Output the [x, y] coordinate of the center of the cell containing the given text.  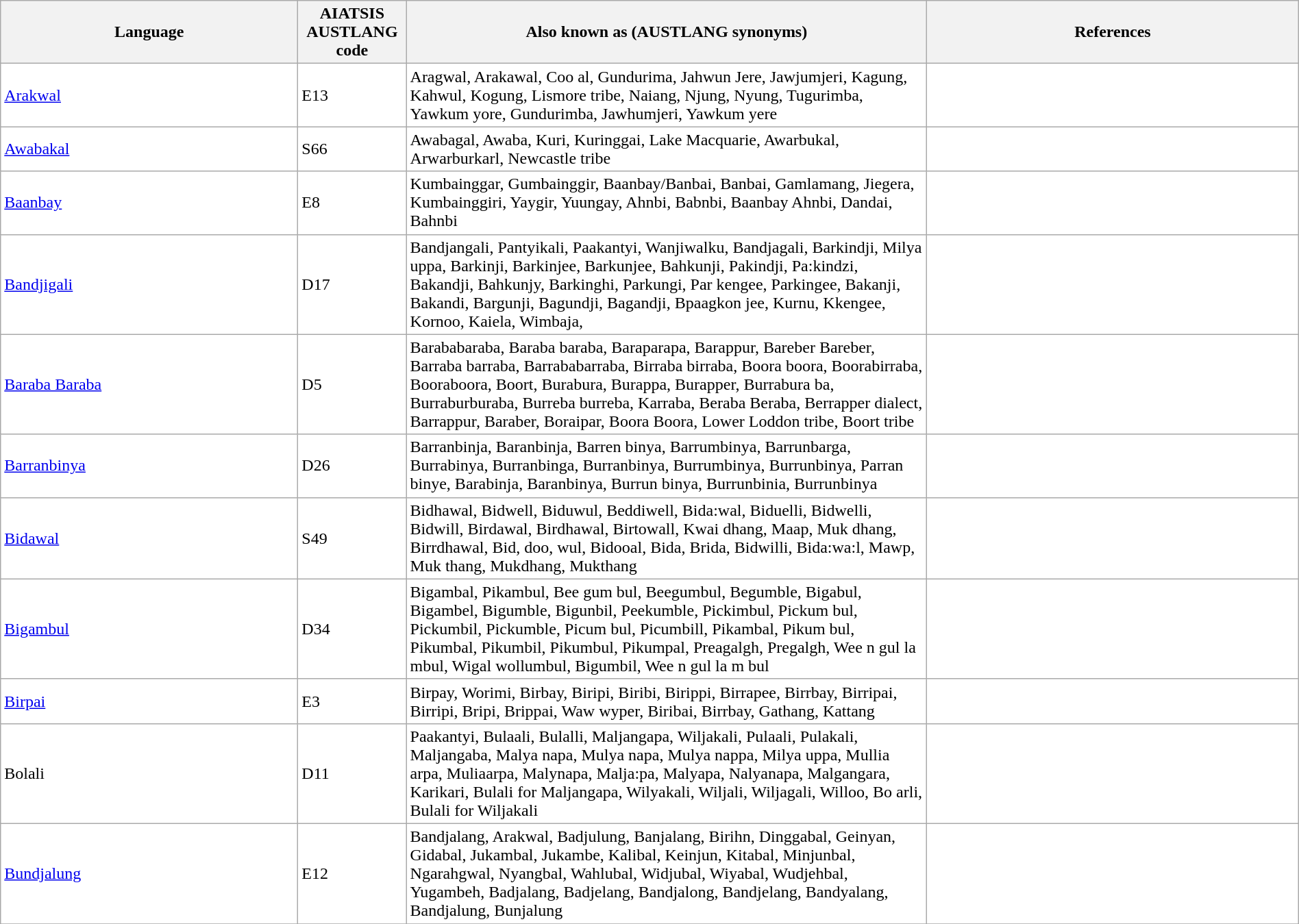
E13 [352, 95]
Bundjalung [149, 873]
Kumbainggar, Gumbainggir, Baanbay/Banbai, Banbai, Gamlamang, Jiegera, Kumbainggiri, Yaygir, Yuungay, Ahnbi, Babnbi, Baanbay Ahnbi, Dandai, Bahnbi [667, 203]
E8 [352, 203]
S66 [352, 149]
E3 [352, 701]
D26 [352, 466]
Baanbay [149, 203]
Awabagal, Awaba, Kuri, Kuringgai, Lake Macquarie, Awarbukal, Arwarburkarl, Newcastle tribe [667, 149]
Bandjigali [149, 284]
Barranbinya [149, 466]
Bigambul [149, 629]
Birpai [149, 701]
D11 [352, 773]
Birpay, Worimi, Birbay, Biripi, Biribi, Birippi, Birrapee, Birrbay, Birripai, Birripi, Bripi, Brippai, Waw wyper, Biribai, Birrbay, Gathang, Kattang [667, 701]
Also known as (AUSTLANG synonyms) [667, 32]
Bolali [149, 773]
Bidawal [149, 538]
References [1113, 32]
Arakwal [149, 95]
D17 [352, 284]
D34 [352, 629]
AIATSIS AUSTLANG code [352, 32]
D5 [352, 384]
E12 [352, 873]
Awabakal [149, 149]
S49 [352, 538]
Baraba Baraba [149, 384]
Language [149, 32]
